Return (X, Y) of the center of cell containing provided text 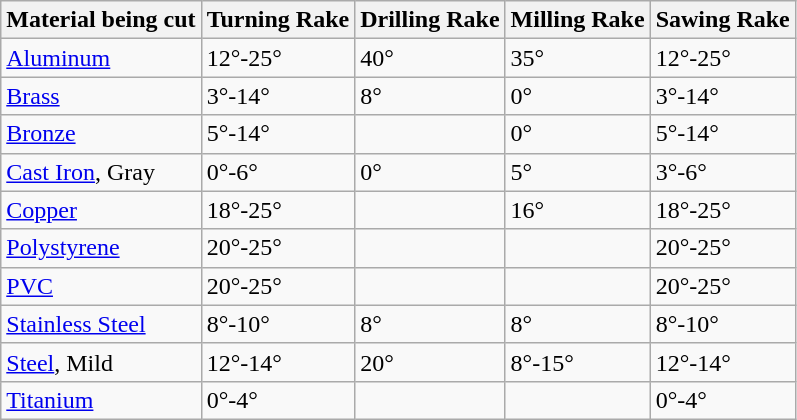
16° (578, 210)
Cast Iron, Gray (101, 172)
20° (430, 362)
Steel, Mild (101, 362)
Milling Rake (578, 20)
40° (430, 58)
Turning Rake (278, 20)
0°-6° (278, 172)
Drilling Rake (430, 20)
8°-15° (578, 362)
Copper (101, 210)
Aluminum (101, 58)
Polystyrene (101, 248)
Bronze (101, 134)
Sawing Rake (722, 20)
PVC (101, 286)
Stainless Steel (101, 324)
5° (578, 172)
Titanium (101, 400)
Brass (101, 96)
35° (578, 58)
3°-6° (722, 172)
Material being cut (101, 20)
